Search for the cell housing the specified text and yield its [X, Y] center coordinate. 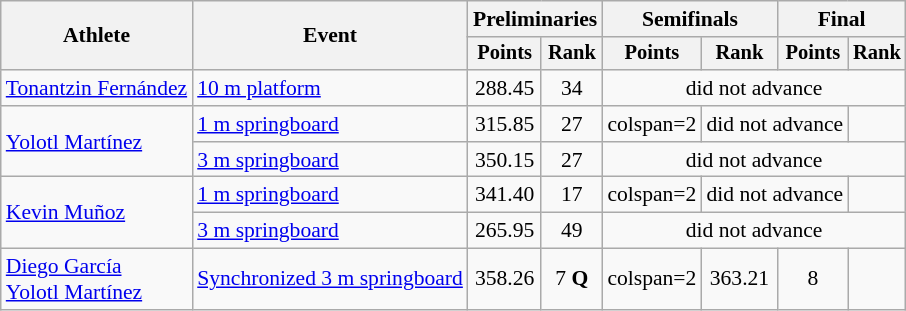
10 m platform [330, 88]
358.26 [505, 280]
Semifinals [690, 19]
8 [814, 280]
Tonantzin Fernández [96, 88]
Diego GarcíaYolotl Martínez [96, 280]
Yolotl Martínez [96, 142]
34 [572, 88]
363.21 [739, 280]
Athlete [96, 36]
Synchronized 3 m springboard [330, 280]
341.40 [505, 195]
17 [572, 195]
265.95 [505, 231]
Event [330, 36]
315.85 [505, 124]
Preliminaries [535, 19]
7 Q [572, 280]
350.15 [505, 160]
Final [842, 19]
288.45 [505, 88]
49 [572, 231]
Kevin Muñoz [96, 212]
